Return (X, Y) of the center of cell containing provided text 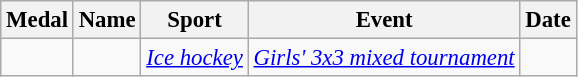
Date (548, 20)
Ice hockey (194, 58)
Girls' 3x3 mixed tournament (384, 58)
Sport (194, 20)
Name (107, 20)
Medal (38, 20)
Event (384, 20)
